Scan for the cell matching the given text and deliver its [x, y] coordinate at center. 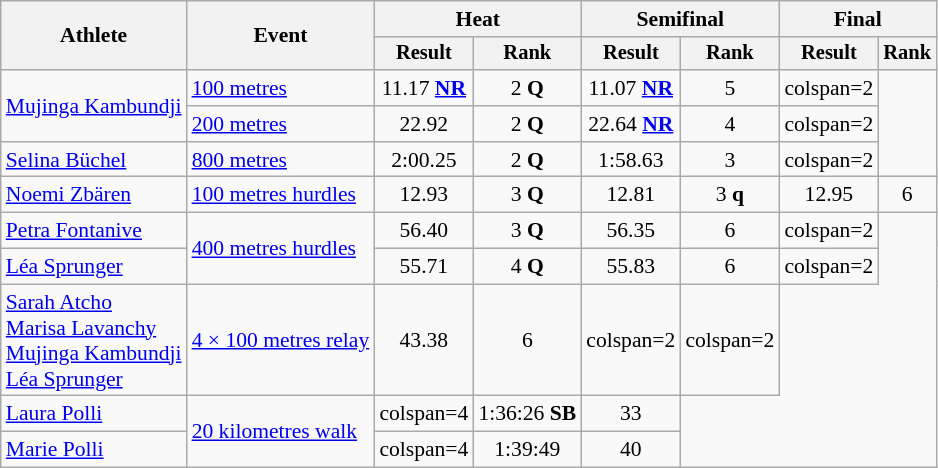
4 [730, 124]
Laura Polli [94, 414]
5 [730, 88]
Petra Fontanive [94, 231]
20 kilometres walk [281, 432]
Mujinga Kambundji [94, 106]
Heat [478, 19]
Sarah AtchoMarisa LavanchyMujinga KambundjiLéa Sprunger [94, 340]
22.92 [424, 124]
1:39:49 [527, 450]
33 [630, 414]
100 metres hurdles [281, 195]
Marie Polli [94, 450]
56.35 [630, 231]
Final [858, 19]
100 metres [281, 88]
56.40 [424, 231]
Noemi Zbären [94, 195]
1:58.63 [630, 160]
Selina Büchel [94, 160]
55.83 [630, 267]
12.93 [424, 195]
200 metres [281, 124]
Athlete [94, 36]
55.71 [424, 267]
3 [730, 160]
800 metres [281, 160]
Event [281, 36]
1:36:26 SB [527, 414]
22.64 NR [630, 124]
11.07 NR [630, 88]
12.95 [828, 195]
11.17 NR [424, 88]
4 Q [527, 267]
40 [630, 450]
Léa Sprunger [94, 267]
Semifinal [680, 19]
4 × 100 metres relay [281, 340]
400 metres hurdles [281, 248]
3 q [730, 195]
43.38 [424, 340]
12.81 [630, 195]
2:00.25 [424, 160]
